Provide the [X, Y] coordinate of the cell's center where the given text is located.  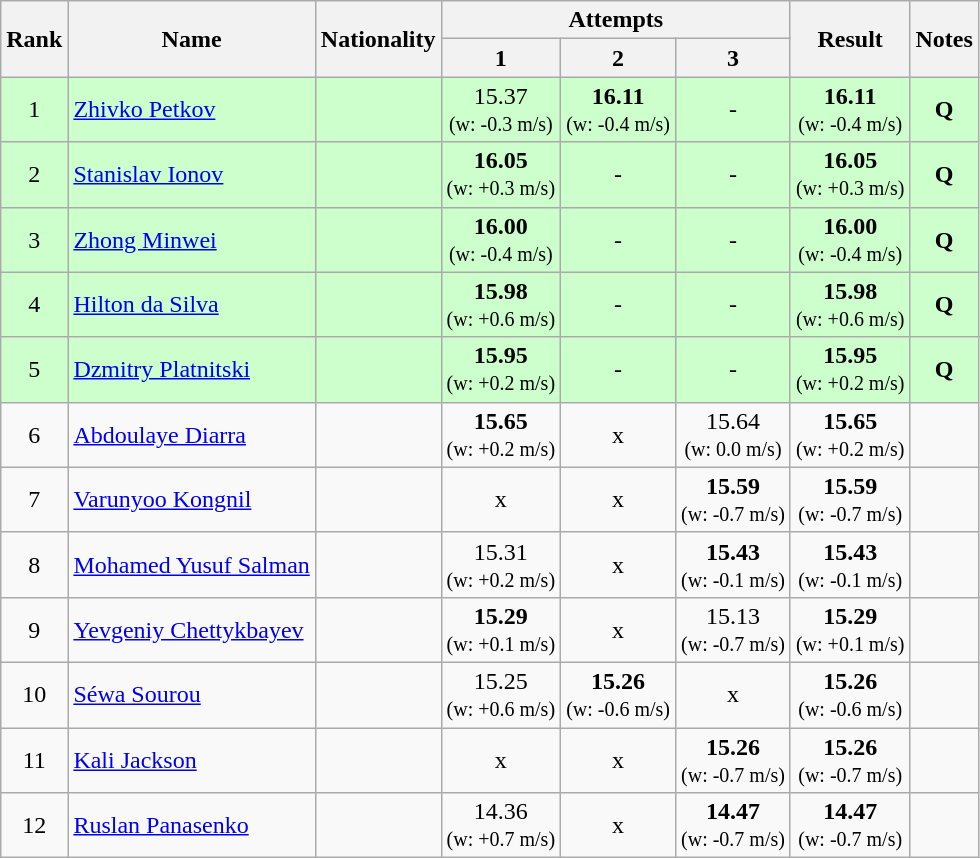
8 [34, 564]
15.95 (w: +0.2 m/s) [850, 370]
12 [34, 826]
15.59 (w: -0.7 m/s) [850, 500]
15.26(w: -0.7 m/s) [734, 760]
16.05 (w: +0.3 m/s) [850, 174]
16.11 (w: -0.4 m/s) [850, 110]
15.98(w: +0.6 m/s) [501, 304]
Abdoulaye Diarra [192, 434]
15.95(w: +0.2 m/s) [501, 370]
Séwa Sourou [192, 694]
15.26 (w: -0.7 m/s) [850, 760]
15.26(w: -0.6 m/s) [618, 694]
16.00 (w: -0.4 m/s) [850, 240]
15.98 (w: +0.6 m/s) [850, 304]
15.43 (w: -0.1 m/s) [850, 564]
Yevgeniy Chettykbayev [192, 630]
15.59(w: -0.7 m/s) [734, 500]
Zhivko Petkov [192, 110]
4 [34, 304]
6 [34, 434]
15.13(w: -0.7 m/s) [734, 630]
Notes [944, 39]
Attempts [616, 20]
Kali Jackson [192, 760]
15.31(w: +0.2 m/s) [501, 564]
Ruslan Panasenko [192, 826]
9 [34, 630]
15.64(w: 0.0 m/s) [734, 434]
16.00(w: -0.4 m/s) [501, 240]
Rank [34, 39]
Hilton da Silva [192, 304]
15.25(w: +0.6 m/s) [501, 694]
15.43(w: -0.1 m/s) [734, 564]
15.37(w: -0.3 m/s) [501, 110]
Name [192, 39]
Stanislav Ionov [192, 174]
15.29(w: +0.1 m/s) [501, 630]
14.36(w: +0.7 m/s) [501, 826]
15.65(w: +0.2 m/s) [501, 434]
16.11(w: -0.4 m/s) [618, 110]
10 [34, 694]
11 [34, 760]
Nationality [378, 39]
14.47 (w: -0.7 m/s) [850, 826]
14.47(w: -0.7 m/s) [734, 826]
15.29 (w: +0.1 m/s) [850, 630]
Varunyoo Kongnil [192, 500]
15.65 (w: +0.2 m/s) [850, 434]
16.05(w: +0.3 m/s) [501, 174]
Mohamed Yusuf Salman [192, 564]
Dzmitry Platnitski [192, 370]
5 [34, 370]
15.26 (w: -0.6 m/s) [850, 694]
Result [850, 39]
7 [34, 500]
Zhong Minwei [192, 240]
